For the text-containing cell, return its midpoint in (X, Y) coordinate format. 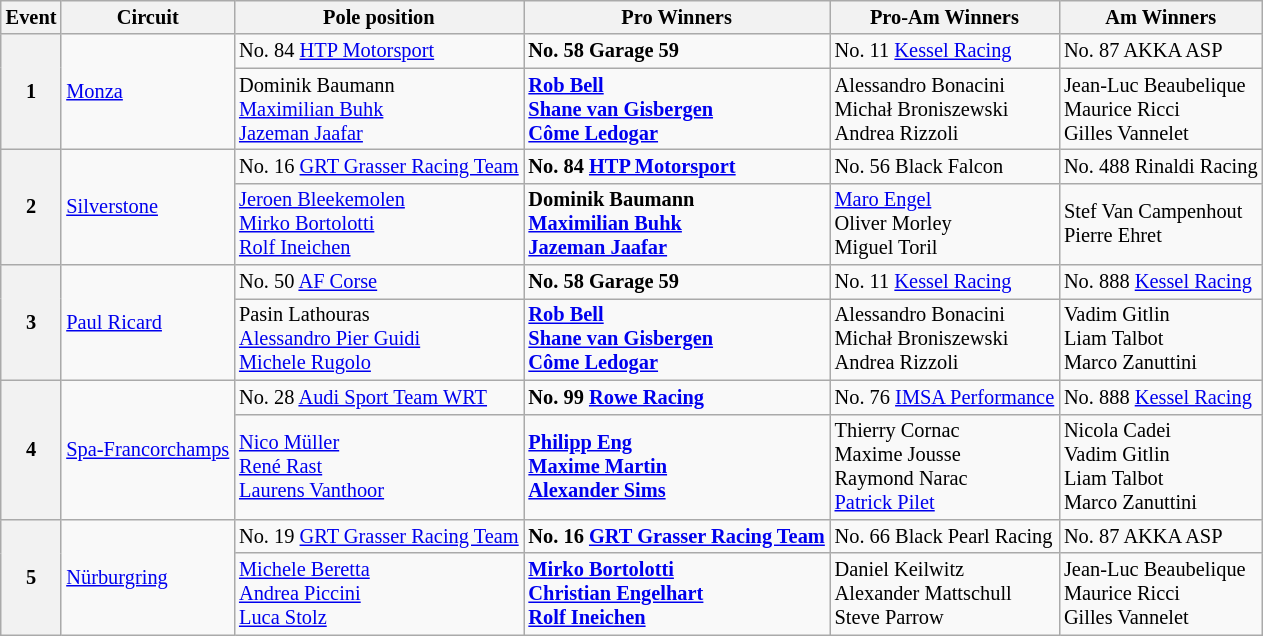
No. 50 AF Corse (378, 282)
Nürburgring (148, 576)
1 (32, 92)
Jeroen Bleekemolen Mirko Bortolotti Rolf Ineichen (378, 224)
3 (32, 322)
Silverstone (148, 206)
No. 66 Black Pearl Racing (944, 536)
Paul Ricard (148, 322)
5 (32, 576)
Michele Beretta Andrea Piccini Luca Stolz (378, 594)
Pole position (378, 17)
Daniel Keilwitz Alexander Mattschull Steve Parrow (944, 594)
Vadim Gitlin Liam Talbot Marco Zanuttini (1160, 339)
No. 488 Rinaldi Racing (1160, 166)
Monza (148, 92)
Pasin Lathouras Alessandro Pier Guidi Michele Rugolo (378, 339)
Stef Van Campenhout Pierre Ehret (1160, 224)
No. 56 Black Falcon (944, 166)
Mirko Bortolotti Christian Engelhart Rolf Ineichen (677, 594)
Pro Winners (677, 17)
Thierry Cornac Maxime Jousse Raymond Narac Patrick Pilet (944, 467)
Maro Engel Oliver Morley Miguel Toril (944, 224)
No. 19 GRT Grasser Racing Team (378, 536)
Nicola Cadei Vadim Gitlin Liam Talbot Marco Zanuttini (1160, 467)
Event (32, 17)
Nico Müller René Rast Laurens Vanthoor (378, 467)
Pro-Am Winners (944, 17)
Spa-Francorchamps (148, 450)
No. 28 Audi Sport Team WRT (378, 397)
No. 76 IMSA Performance (944, 397)
Circuit (148, 17)
No. 99 Rowe Racing (677, 397)
Philipp Eng Maxime Martin Alexander Sims (677, 467)
2 (32, 206)
4 (32, 450)
Am Winners (1160, 17)
